From the cell containing the given text, extract its center point as (x, y) coordinate. 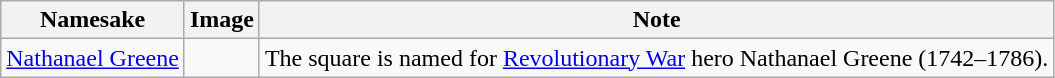
Note (656, 20)
Nathanael Greene (93, 58)
The square is named for Revolutionary War hero Nathanael Greene (1742–1786). (656, 58)
Image (222, 20)
Namesake (93, 20)
